Provide the (X, Y) coordinate of the cell's center where the given text is located.  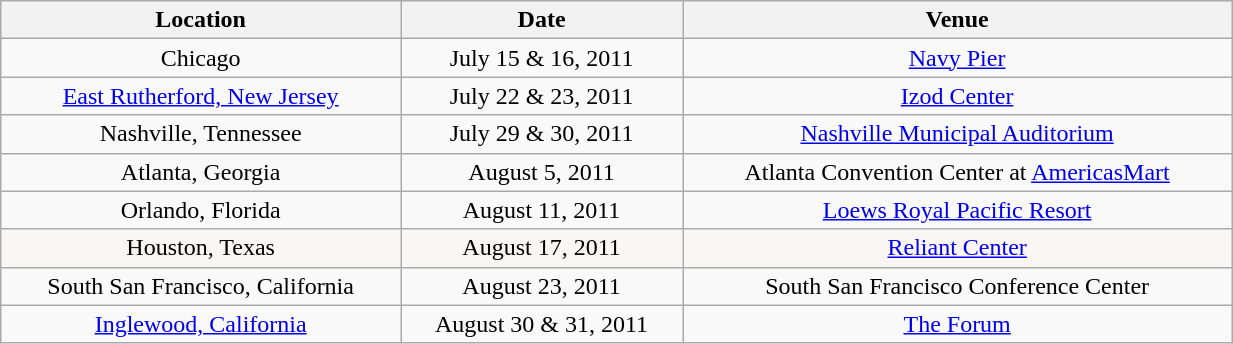
July 29 & 30, 2011 (542, 134)
August 5, 2011 (542, 172)
August 30 & 31, 2011 (542, 324)
Atlanta Convention Center at AmericasMart (958, 172)
Date (542, 20)
July 22 & 23, 2011 (542, 96)
Izod Center (958, 96)
August 11, 2011 (542, 210)
South San Francisco Conference Center (958, 286)
Chicago (201, 58)
The Forum (958, 324)
August 17, 2011 (542, 248)
Venue (958, 20)
East Rutherford, New Jersey (201, 96)
July 15 & 16, 2011 (542, 58)
Houston, Texas (201, 248)
Reliant Center (958, 248)
Nashville Municipal Auditorium (958, 134)
Location (201, 20)
Atlanta, Georgia (201, 172)
Nashville, Tennessee (201, 134)
Navy Pier (958, 58)
South San Francisco, California (201, 286)
Loews Royal Pacific Resort (958, 210)
Orlando, Florida (201, 210)
August 23, 2011 (542, 286)
Inglewood, California (201, 324)
